Capture the cell that displays the provided text and extract its [x, y] central coordinate. 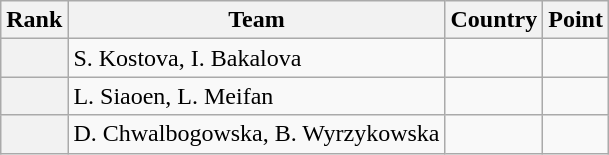
L. Siaoen, L. Meifan [256, 96]
S. Kostova, I. Bakalova [256, 58]
Point [576, 20]
Team [256, 20]
Country [494, 20]
Rank [34, 20]
D. Chwalbogowska, B. Wyrzykowska [256, 134]
